Find where the given text appears and provide that cell's center as (x, y) coordinate. 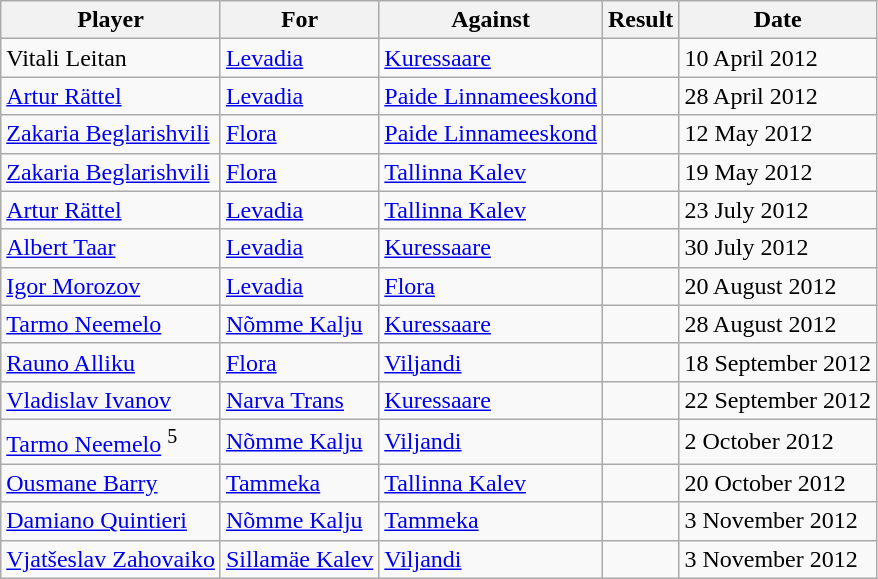
Sillamäe Kalev (299, 559)
20 October 2012 (778, 483)
For (299, 20)
Igor Morozov (111, 286)
Tarmo Neemelo (111, 324)
Tarmo Neemelo 5 (111, 442)
Vladislav Ivanov (111, 400)
Rauno Alliku (111, 362)
19 May 2012 (778, 172)
23 July 2012 (778, 210)
10 April 2012 (778, 58)
Date (778, 20)
30 July 2012 (778, 248)
Ousmane Barry (111, 483)
Narva Trans (299, 400)
Against (491, 20)
12 May 2012 (778, 134)
Result (640, 20)
Vitali Leitan (111, 58)
18 September 2012 (778, 362)
2 October 2012 (778, 442)
Player (111, 20)
Albert Taar (111, 248)
22 September 2012 (778, 400)
20 August 2012 (778, 286)
28 April 2012 (778, 96)
Damiano Quintieri (111, 521)
28 August 2012 (778, 324)
Vjatšeslav Zahovaiko (111, 559)
